For the text-containing cell, return its midpoint in (X, Y) coordinate format. 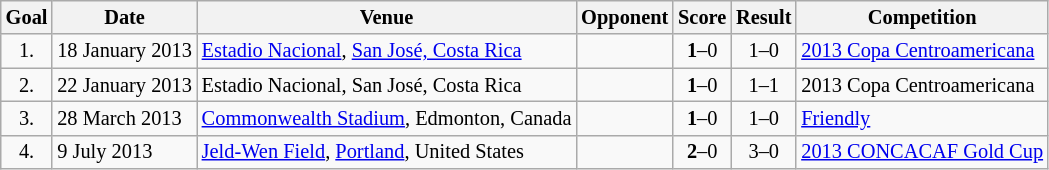
Friendly (922, 118)
2. (27, 85)
Goal (27, 17)
2–0 (702, 152)
Date (124, 17)
28 March 2013 (124, 118)
Opponent (624, 17)
Jeld-Wen Field, Portland, United States (387, 152)
Venue (387, 17)
Commonwealth Stadium, Edmonton, Canada (387, 118)
Score (702, 17)
Competition (922, 17)
18 January 2013 (124, 51)
22 January 2013 (124, 85)
3. (27, 118)
Result (764, 17)
2013 CONCACAF Gold Cup (922, 152)
1. (27, 51)
1–1 (764, 85)
9 July 2013 (124, 152)
4. (27, 152)
3–0 (764, 152)
